Detect which cell encompasses the target text, then output its [x, y] center coordinate. 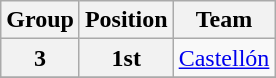
1st [126, 58]
Castellón [224, 58]
Position [126, 20]
Team [224, 20]
3 [40, 58]
Group [40, 20]
